From the cell containing the given text, extract its center point as [x, y] coordinate. 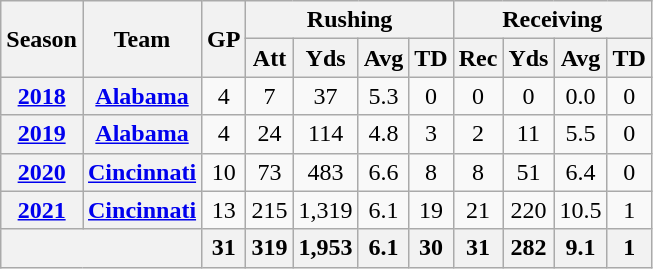
7 [270, 96]
Rushing [350, 20]
10.5 [580, 210]
6.6 [384, 172]
10 [224, 172]
1,319 [326, 210]
1,953 [326, 248]
6.4 [580, 172]
220 [528, 210]
2 [478, 134]
Rec [478, 58]
2020 [42, 172]
5.3 [384, 96]
Att [270, 58]
73 [270, 172]
282 [528, 248]
5.5 [580, 134]
24 [270, 134]
4.8 [384, 134]
37 [326, 96]
215 [270, 210]
2021 [42, 210]
11 [528, 134]
114 [326, 134]
319 [270, 248]
Team [142, 39]
2018 [42, 96]
19 [431, 210]
21 [478, 210]
GP [224, 39]
9.1 [580, 248]
0.0 [580, 96]
13 [224, 210]
Season [42, 39]
Receiving [552, 20]
483 [326, 172]
51 [528, 172]
30 [431, 248]
2019 [42, 134]
3 [431, 134]
